Capture the cell that displays the provided text and extract its [X, Y] central coordinate. 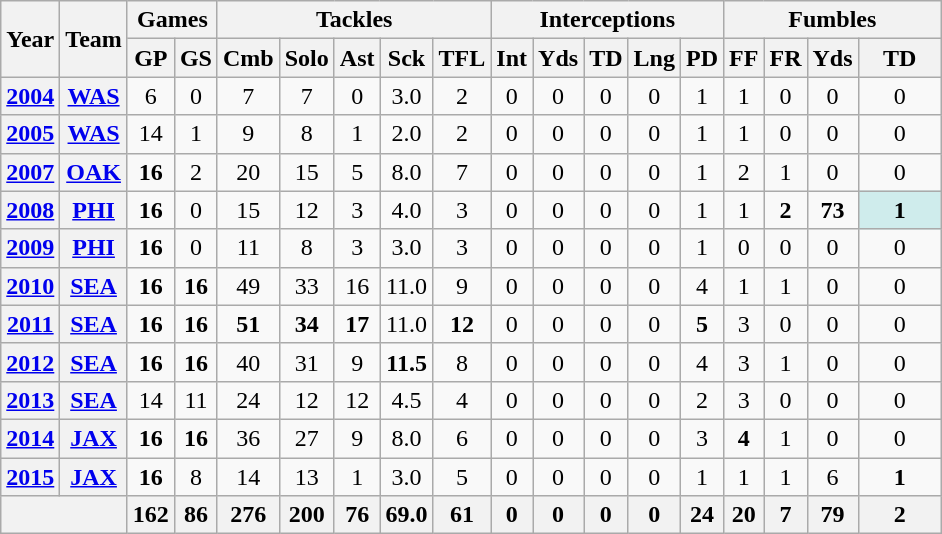
Cmb [248, 58]
2012 [30, 362]
Interceptions [608, 20]
11.5 [406, 362]
TFL [462, 58]
GP [150, 58]
76 [357, 515]
276 [248, 515]
Year [30, 39]
FF [744, 58]
79 [832, 515]
2007 [30, 172]
2013 [30, 400]
162 [150, 515]
Tackles [354, 20]
PD [702, 58]
Ast [357, 58]
2010 [30, 286]
86 [196, 515]
27 [306, 438]
Team [94, 39]
200 [306, 515]
2004 [30, 96]
51 [248, 324]
2011 [30, 324]
2005 [30, 134]
2008 [30, 210]
73 [832, 210]
2.0 [406, 134]
31 [306, 362]
Fumbles [833, 20]
FR [786, 58]
69.0 [406, 515]
33 [306, 286]
Lng [654, 58]
49 [248, 286]
34 [306, 324]
4.0 [406, 210]
4.5 [406, 400]
Games [172, 20]
Solo [306, 58]
OAK [94, 172]
Int [512, 58]
Sck [406, 58]
17 [357, 324]
2009 [30, 248]
2015 [30, 477]
36 [248, 438]
40 [248, 362]
61 [462, 515]
13 [306, 477]
GS [196, 58]
2014 [30, 438]
